Find where the given text appears and provide that cell's center as [x, y] coordinate. 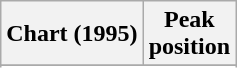
Peakposition [189, 34]
Chart (1995) [72, 34]
